Search for the cell housing the specified text and yield its [x, y] center coordinate. 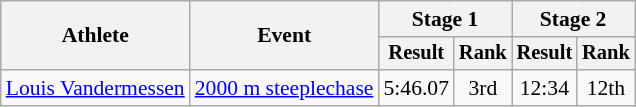
12th [606, 88]
Event [284, 36]
Stage 2 [574, 19]
Athlete [96, 36]
12:34 [545, 88]
2000 m steeplechase [284, 88]
5:46.07 [416, 88]
3rd [483, 88]
Louis Vandermessen [96, 88]
Stage 1 [446, 19]
